Return the [X, Y] coordinate for the center point of the cell that contains the specified text.  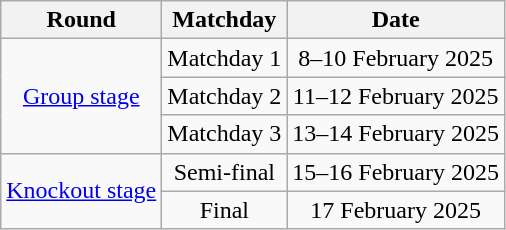
Round [82, 20]
Matchday 1 [224, 58]
11–12 February 2025 [396, 96]
Matchday [224, 20]
Matchday 2 [224, 96]
Knockout stage [82, 191]
8–10 February 2025 [396, 58]
17 February 2025 [396, 210]
15–16 February 2025 [396, 172]
Date [396, 20]
Matchday 3 [224, 134]
Semi-final [224, 172]
Group stage [82, 96]
Final [224, 210]
13–14 February 2025 [396, 134]
